Return the [X, Y] coordinate for the center point of the cell that contains the specified text.  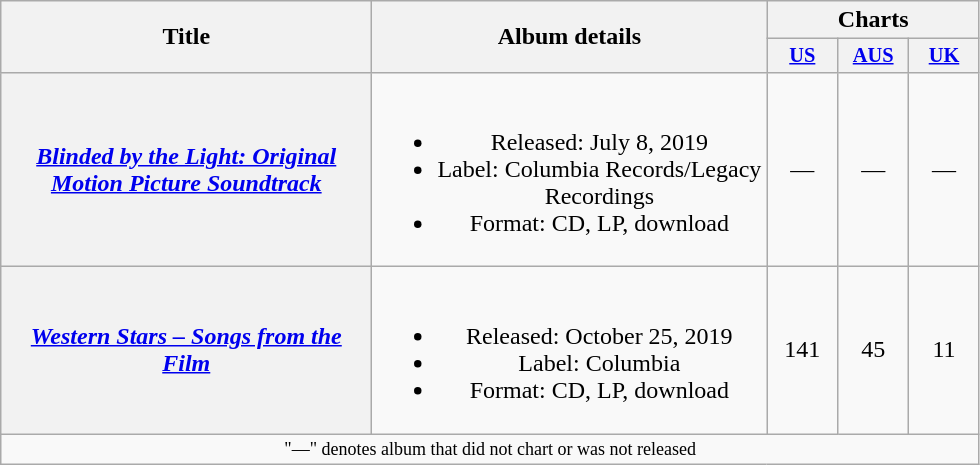
Western Stars – Songs from the Film [186, 350]
Released: October 25, 2019Label: ColumbiaFormat: CD, LP, download [570, 350]
Album details [570, 37]
Blinded by the Light: Original Motion Picture Soundtrack [186, 169]
AUS [874, 56]
"—" denotes album that did not chart or was not released [490, 450]
11 [944, 350]
141 [802, 350]
45 [874, 350]
Released: July 8, 2019Label: Columbia Records/Legacy RecordingsFormat: CD, LP, download [570, 169]
US [802, 56]
UK [944, 56]
Charts [874, 20]
Title [186, 37]
